Pinpoint the cell where the given text exists, returning its [X, Y] midpoint coordinate. 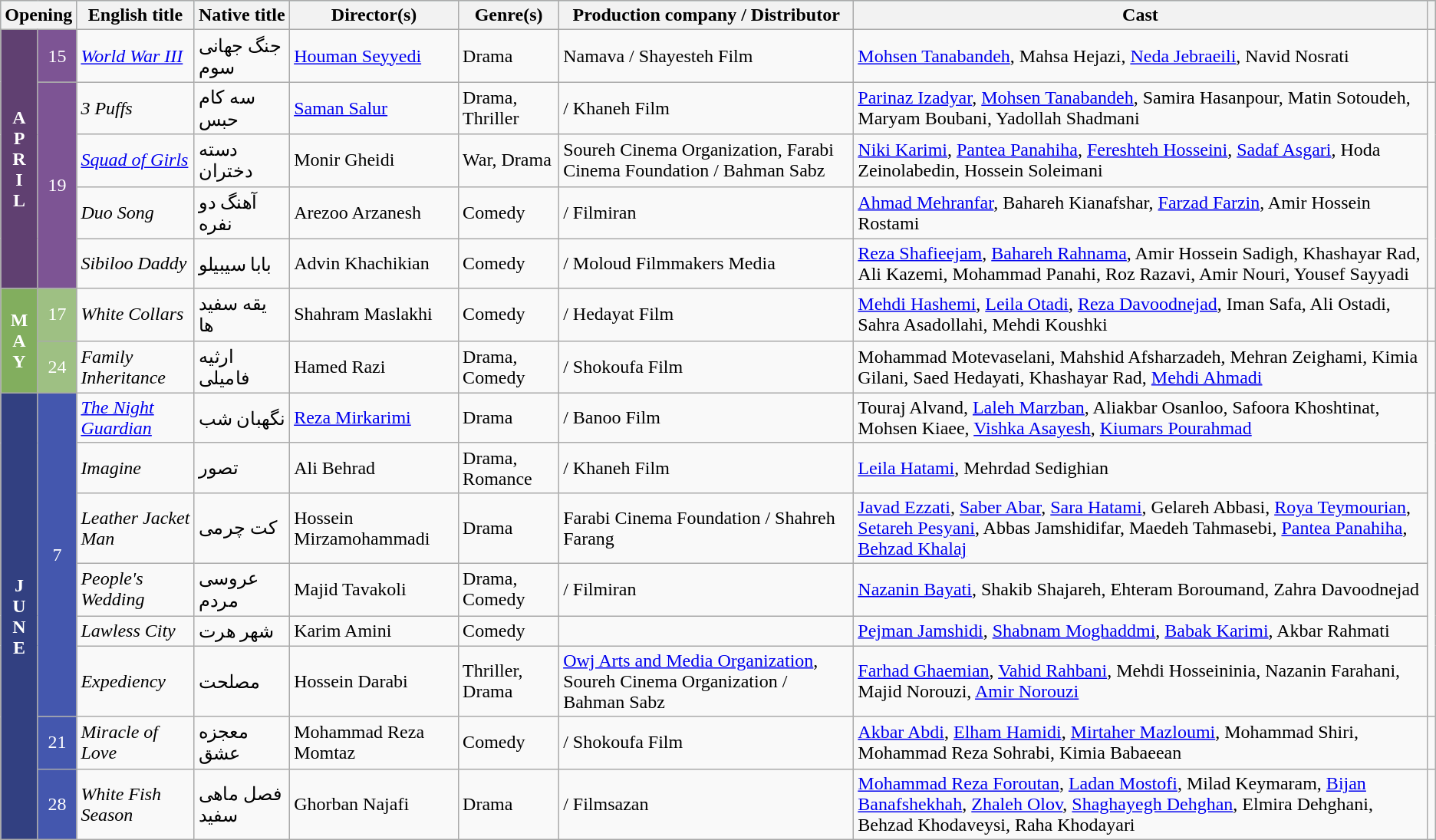
Lawless City [135, 631]
Reza Mirkarimi [374, 417]
People's Wedding [135, 589]
Houman Seyyedi [374, 56]
JUNE [20, 616]
سه کام حبس [242, 108]
Owj Arts and Media Organization, Soureh Cinema Organization / Bahman Sabz [706, 681]
Thriller, Drama [509, 681]
Farhad Ghaemian, Vahid Rahbani, Mehdi Hosseininia, Nazanin Farahani, Majid Norouzi, Amir Norouzi [1140, 681]
Farabi Cinema Foundation / Shahreh Farang [706, 528]
Mehdi Hashemi, Leila Otadi, Reza Davoodnejad, Iman Safa, Ali Ostadi, Sahra Asadollahi, Mehdi Koushki [1140, 315]
Namava / Shayesteh Film [706, 56]
Ghorban Najafi [374, 804]
War, Drama [509, 160]
ارثیه فامیلی [242, 367]
Genre(s) [509, 15]
Family Inheritance [135, 367]
28 [57, 804]
Hossein Mirzamohammadi [374, 528]
دسته دختران [242, 160]
Squad of Girls [135, 160]
Niki Karimi, Pantea Panahiha, Fereshteh Hosseini, Sadaf Asgari, Hoda Zeinolabedin, Hossein Soleimani [1140, 160]
Parinaz Izadyar, Mohsen Tanabandeh, Samira Hasanpour, Matin Sotoudeh, Maryam Boubani, Yadollah Shadmani [1140, 108]
Soureh Cinema Organization, Farabi Cinema Foundation / Bahman Sabz [706, 160]
Hamed Razi [374, 367]
Leather Jacket Man [135, 528]
24 [57, 367]
مصلحت [242, 681]
Pejman Jamshidi, Shabnam Moghaddmi, Babak Karimi, Akbar Rahmati [1140, 631]
تصور [242, 468]
English title [135, 15]
Ahmad Mehranfar, Bahareh Kianafshar, Farzad Farzin, Amir Hossein Rostami [1140, 212]
MAY [20, 341]
آهنگ دو نفره [242, 212]
The Night Guardian [135, 417]
کت چرمی [242, 528]
عروسی مردم [242, 589]
Karim Amini [374, 631]
Mohammad Motevaselani, Mahshid Afsharzadeh, Mehran Zeighami, Kimia Gilani, Saed Hedayati, Khashayar Rad, Mehdi Ahmadi [1140, 367]
فصل ماهی سفید [242, 804]
/ Moloud Filmmakers Media [706, 264]
Leila Hatami, Mehrdad Sedighian [1140, 468]
Drama, Romance [509, 468]
Akbar Abdi, Elham Hamidi, Mirtaher Mazloumi, Mohammad Shiri, Mohammad Reza Sohrabi, Kimia Babaeean [1140, 743]
Advin Khachikian [374, 264]
/ Filmsazan [706, 804]
بابا سیبیلو [242, 264]
Drama, Thriller [509, 108]
یقه سفید ها [242, 315]
Saman Salur [374, 108]
World War III [135, 56]
Ali Behrad [374, 468]
Native title [242, 15]
/ Hedayat Film [706, 315]
Majid Tavakoli [374, 589]
Miracle of Love [135, 743]
White Collars [135, 315]
Nazanin Bayati, Shakib Shajareh, Ehteram Boroumand, Zahra Davoodnejad [1140, 589]
Expediency [135, 681]
Cast [1140, 15]
White Fish Season [135, 804]
معجزه عشق [242, 743]
شهر هرت [242, 631]
19 [57, 186]
Arezoo Arzanesh [374, 212]
Imagine [135, 468]
21 [57, 743]
Sibiloo Daddy [135, 264]
جنگ جهانی سوم [242, 56]
/ Banoo Film [706, 417]
17 [57, 315]
Reza Shafieejam, Bahareh Rahnama, Amir Hossein Sadigh, Khashayar Rad, Ali Kazemi, Mohammad Panahi, Roz Razavi, Amir Nouri, Yousef Sayyadi [1140, 264]
Touraj Alvand, Laleh Marzban, Aliakbar Osanloo, Safoora Khoshtinat, Mohsen Kiaee, Vishka Asayesh, Kiumars Pourahmad [1140, 417]
3 Puffs [135, 108]
APRIL [20, 160]
7 [57, 555]
Duo Song [135, 212]
Production company / Distributor [706, 15]
Opening [38, 15]
15 [57, 56]
Monir Gheidi [374, 160]
Mohammad Reza Momtaz [374, 743]
Director(s) [374, 15]
Hossein Darabi [374, 681]
نگهبان شب [242, 417]
Shahram Maslakhi [374, 315]
Mohsen Tanabandeh, Mahsa Hejazi, Neda Jebraeili, Navid Nosrati [1140, 56]
